Pinpoint the cell where the given text exists, returning its [X, Y] midpoint coordinate. 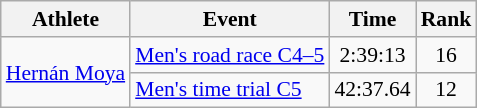
2:39:13 [372, 55]
Hernán Moya [66, 72]
Men's time trial C5 [230, 90]
Time [372, 19]
Event [230, 19]
42:37.64 [372, 90]
Men's road race C4–5 [230, 55]
Athlete [66, 19]
12 [446, 90]
Rank [446, 19]
16 [446, 55]
